From the cell containing the given text, extract its center point as [x, y] coordinate. 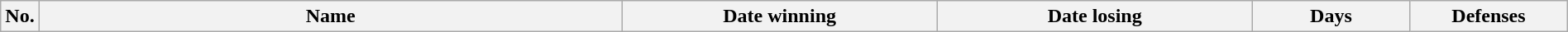
Days [1331, 16]
Date losing [1095, 16]
Date winning [779, 16]
Name [331, 16]
No. [20, 16]
Defenses [1489, 16]
